Find where the given text appears and provide that cell's center as [X, Y] coordinate. 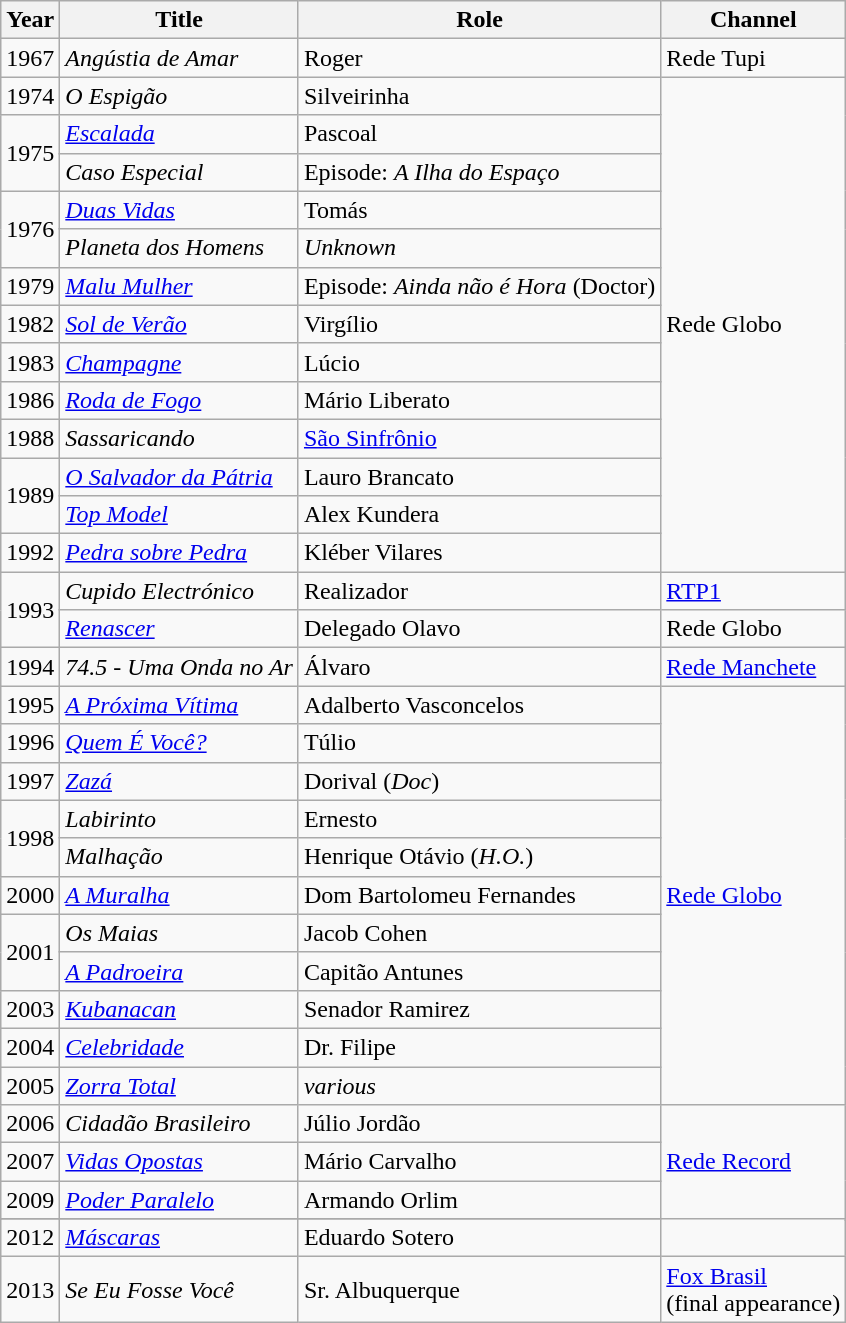
Lauro Brancato [479, 477]
O Espigão [180, 96]
2007 [30, 1162]
1979 [30, 286]
Malhação [180, 857]
Role [479, 20]
Rede Manchete [754, 667]
A Muralha [180, 895]
Title [180, 20]
Top Model [180, 515]
Ernesto [479, 819]
Celebridade [180, 1047]
Rede Record [754, 1162]
Se Eu Fosse Você [180, 1290]
74.5 - Uma Onda no Ar [180, 667]
Sr. Albuquerque [479, 1290]
Roda de Fogo [180, 400]
Zazá [180, 781]
1994 [30, 667]
Pedra sobre Pedra [180, 553]
Mário Liberato [479, 400]
Episode: A Ilha do Espaço [479, 172]
1997 [30, 781]
Túlio [479, 743]
Episode: Ainda não é Hora (Doctor) [479, 286]
Senador Ramirez [479, 1009]
Year [30, 20]
Angústia de Amar [180, 58]
Labirinto [180, 819]
Sassaricando [180, 438]
1986 [30, 400]
Channel [754, 20]
Silveirinha [479, 96]
Kubanacan [180, 1009]
Júlio Jordão [479, 1124]
Escalada [180, 134]
Zorra Total [180, 1085]
A Próxima Vítima [180, 705]
Kléber Vilares [479, 553]
2004 [30, 1047]
1976 [30, 229]
Vidas Opostas [180, 1162]
1996 [30, 743]
1988 [30, 438]
Sol de Verão [180, 324]
1982 [30, 324]
Armando Orlim [479, 1200]
São Sinfrônio [479, 438]
2003 [30, 1009]
Álvaro [479, 667]
1974 [30, 96]
Delegado Olavo [479, 629]
Lúcio [479, 362]
Poder Paralelo [180, 1200]
1998 [30, 838]
1993 [30, 610]
RTP1 [754, 591]
Roger [479, 58]
Pascoal [479, 134]
Realizador [479, 591]
Alex Kundera [479, 515]
2009 [30, 1200]
Henrique Otávio (H.O.) [479, 857]
Cupido Electrónico [180, 591]
Renascer [180, 629]
Planeta dos Homens [180, 248]
various [479, 1085]
2001 [30, 952]
2005 [30, 1085]
Dom Bartolomeu Fernandes [479, 895]
A Padroeira [180, 971]
Cidadão Brasileiro [180, 1124]
2006 [30, 1124]
Fox Brasil(final appearance) [754, 1290]
Rede Tupi [754, 58]
Máscaras [180, 1238]
2012 [30, 1238]
Champagne [180, 362]
Dorival (Doc) [479, 781]
2000 [30, 895]
1983 [30, 362]
Dr. Filipe [479, 1047]
Duas Vidas [180, 210]
2013 [30, 1290]
1989 [30, 496]
Unknown [479, 248]
Jacob Cohen [479, 933]
O Salvador da Pátria [180, 477]
Quem É Você? [180, 743]
1967 [30, 58]
Capitão Antunes [479, 971]
1975 [30, 153]
Adalberto Vasconcelos [479, 705]
1995 [30, 705]
1992 [30, 553]
Os Maias [180, 933]
Caso Especial [180, 172]
Malu Mulher [180, 286]
Tomás [479, 210]
Eduardo Sotero [479, 1238]
Mário Carvalho [479, 1162]
Virgílio [479, 324]
